Detect which cell encompasses the target text, then output its (x, y) center coordinate. 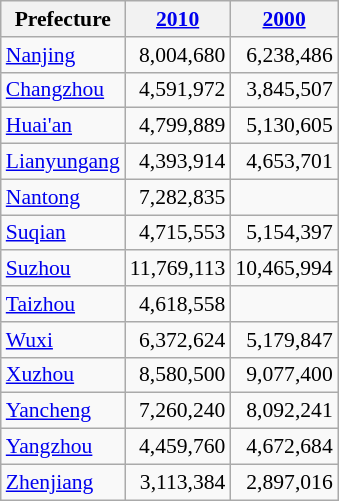
4,459,760 (178, 447)
4,591,972 (178, 90)
2010 (178, 19)
8,092,241 (284, 411)
Changzhou (63, 90)
4,653,701 (284, 162)
Prefecture (63, 19)
5,130,605 (284, 126)
Wuxi (63, 340)
6,372,624 (178, 340)
8,004,680 (178, 55)
11,769,113 (178, 269)
Yangzhou (63, 447)
4,799,889 (178, 126)
4,393,914 (178, 162)
7,282,835 (178, 197)
3,845,507 (284, 90)
6,238,486 (284, 55)
4,618,558 (178, 304)
Nantong (63, 197)
Nanjing (63, 55)
4,715,553 (178, 233)
7,260,240 (178, 411)
5,179,847 (284, 340)
2000 (284, 19)
Suqian (63, 233)
Taizhou (63, 304)
4,672,684 (284, 447)
9,077,400 (284, 375)
Yancheng (63, 411)
10,465,994 (284, 269)
Suzhou (63, 269)
5,154,397 (284, 233)
Xuzhou (63, 375)
Huai'an (63, 126)
8,580,500 (178, 375)
Lianyungang (63, 162)
3,113,384 (178, 482)
Zhenjiang (63, 482)
2,897,016 (284, 482)
